Detect which cell encompasses the target text, then output its (X, Y) center coordinate. 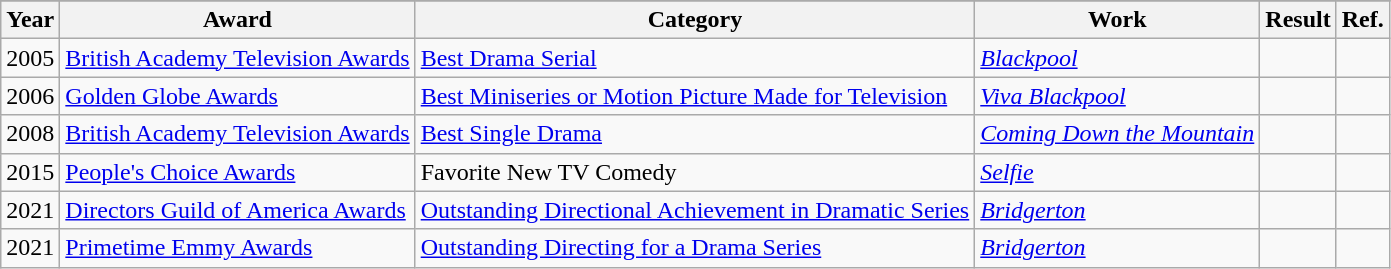
Best Miniseries or Motion Picture Made for Television (695, 96)
2008 (30, 134)
Primetime Emmy Awards (238, 248)
Directors Guild of America Awards (238, 210)
Favorite New TV Comedy (695, 172)
Award (238, 20)
People's Choice Awards (238, 172)
Outstanding Directing for a Drama Series (695, 248)
Viva Blackpool (1118, 96)
Best Single Drama (695, 134)
2015 (30, 172)
Ref. (1362, 20)
Selfie (1118, 172)
Category (695, 20)
Best Drama Serial (695, 58)
Work (1118, 20)
Golden Globe Awards (238, 96)
2005 (30, 58)
2006 (30, 96)
Result (1298, 20)
Blackpool (1118, 58)
Outstanding Directional Achievement in Dramatic Series (695, 210)
Coming Down the Mountain (1118, 134)
Year (30, 20)
